For the text-containing cell, return its midpoint in [X, Y] coordinate format. 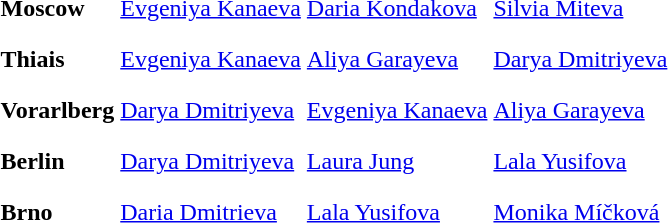
Aliya Garayeva [397, 59]
Laura Jung [397, 161]
